Identify which cell holds the provided text, then report its (x, y) central coordinate. 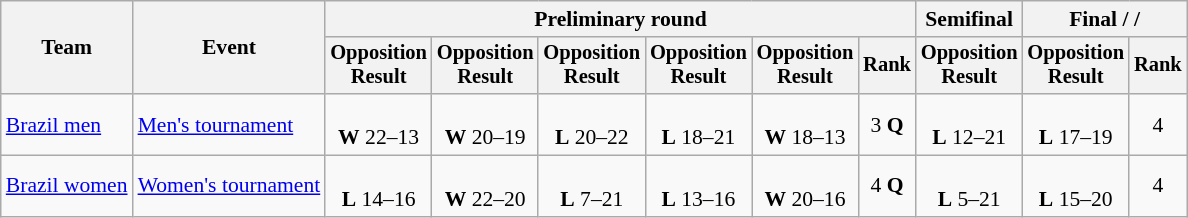
W 20–16 (806, 186)
L 13–16 (698, 186)
L 17–19 (1076, 124)
W 22–20 (486, 186)
Semifinal (970, 19)
3 Q (887, 124)
L 15–20 (1076, 186)
L 14–16 (378, 186)
W 22–13 (378, 124)
L 5–21 (970, 186)
W 18–13 (806, 124)
Men's tournament (230, 124)
Preliminary round (620, 19)
Event (230, 48)
L 20–22 (592, 124)
Women's tournament (230, 186)
L 7–21 (592, 186)
W 20–19 (486, 124)
Final / / (1104, 19)
Team (67, 48)
4 Q (887, 186)
Brazil men (67, 124)
L 18–21 (698, 124)
Brazil women (67, 186)
L 12–21 (970, 124)
